Return [x, y] of the center of cell containing provided text 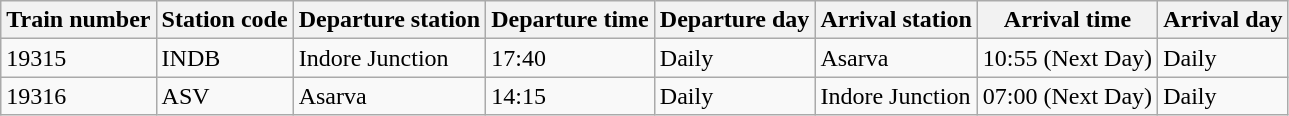
Train number [78, 20]
19316 [78, 96]
Station code [224, 20]
07:00 (Next Day) [1067, 96]
Departure station [390, 20]
ASV [224, 96]
Departure day [734, 20]
Arrival time [1067, 20]
17:40 [570, 58]
10:55 (Next Day) [1067, 58]
Arrival station [896, 20]
19315 [78, 58]
14:15 [570, 96]
Departure time [570, 20]
Arrival day [1223, 20]
INDB [224, 58]
